For the text-containing cell, return its midpoint in [X, Y] coordinate format. 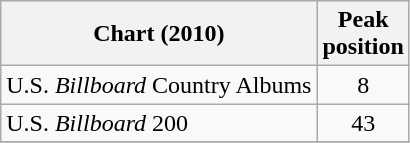
Peakposition [363, 34]
Chart (2010) [159, 34]
U.S. Billboard Country Albums [159, 85]
43 [363, 123]
8 [363, 85]
U.S. Billboard 200 [159, 123]
